Capture the cell that displays the provided text and extract its [X, Y] central coordinate. 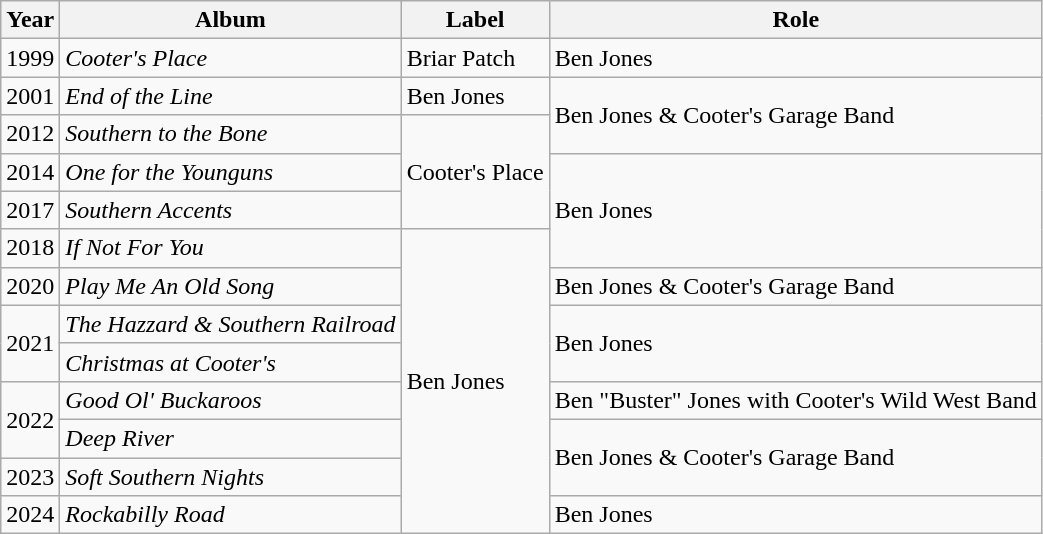
2021 [30, 343]
Rockabilly Road [230, 515]
Good Ol' Buckaroos [230, 400]
2024 [30, 515]
2020 [30, 286]
Southern to the Bone [230, 134]
Album [230, 20]
Label [475, 20]
Christmas at Cooter's [230, 362]
One for the Younguns [230, 172]
1999 [30, 58]
Briar Patch [475, 58]
Deep River [230, 438]
Play Me An Old Song [230, 286]
2022 [30, 419]
Ben "Buster" Jones with Cooter's Wild West Band [796, 400]
End of the Line [230, 96]
2018 [30, 248]
2023 [30, 477]
2014 [30, 172]
Soft Southern Nights [230, 477]
If Not For You [230, 248]
Southern Accents [230, 210]
2001 [30, 96]
2012 [30, 134]
The Hazzard & Southern Railroad [230, 324]
2017 [30, 210]
Role [796, 20]
Year [30, 20]
